Extract the [x, y] coordinate from the center of the cell holding the provided text.  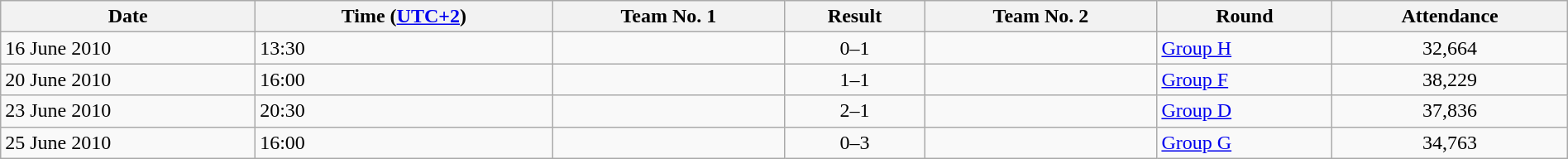
Round [1245, 17]
Team No. 2 [1040, 17]
1–1 [855, 79]
2–1 [855, 111]
Group F [1245, 79]
16 June 2010 [128, 48]
34,763 [1450, 142]
20 June 2010 [128, 79]
Date [128, 17]
23 June 2010 [128, 111]
0–1 [855, 48]
32,664 [1450, 48]
Group H [1245, 48]
Group G [1245, 142]
Time (UTC+2) [404, 17]
25 June 2010 [128, 142]
Group D [1245, 111]
38,229 [1450, 79]
37,836 [1450, 111]
13:30 [404, 48]
0–3 [855, 142]
Team No. 1 [668, 17]
20:30 [404, 111]
Attendance [1450, 17]
Result [855, 17]
